Output the [X, Y] coordinate of the center of the cell containing the given text.  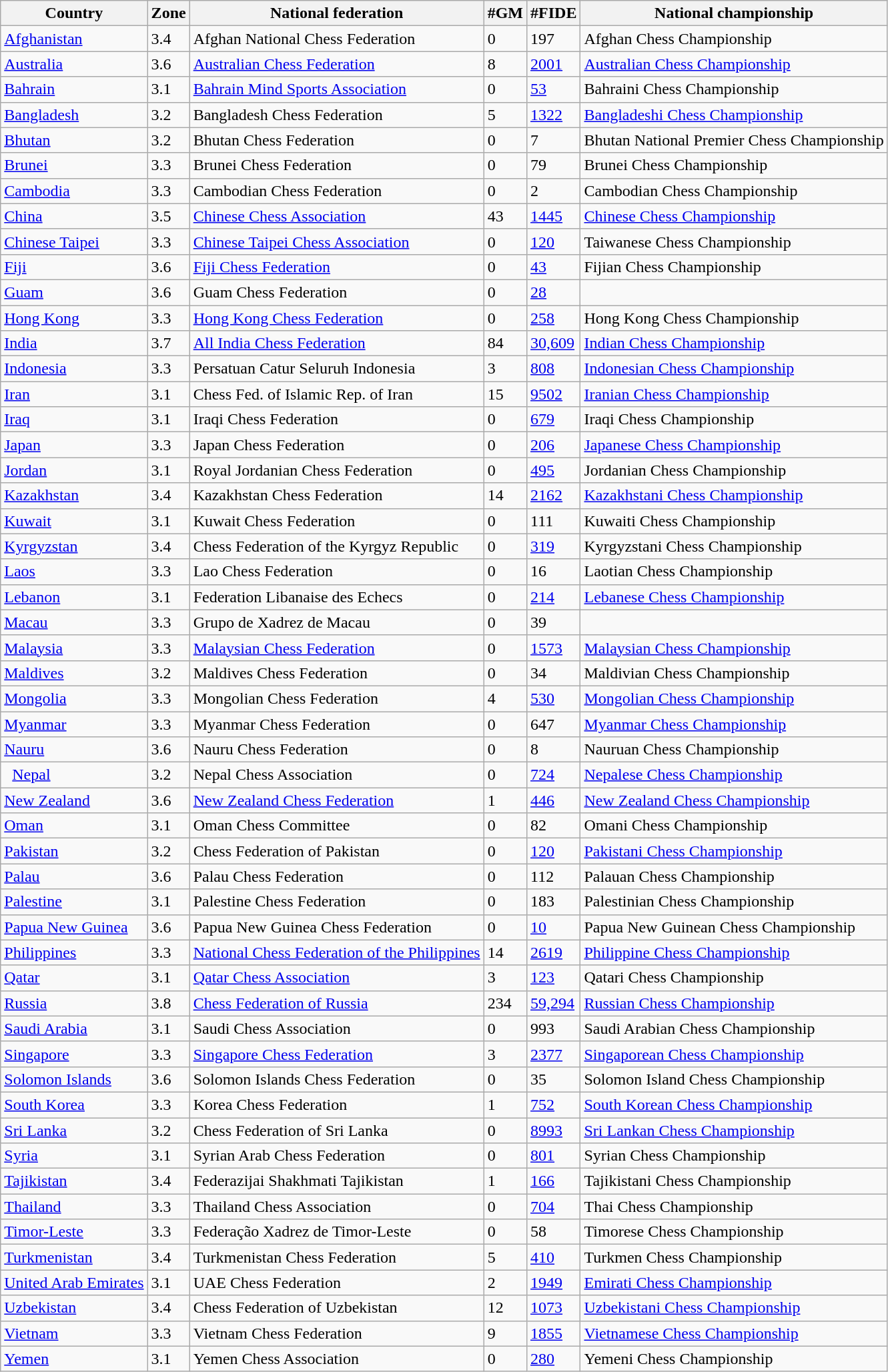
234 [505, 1003]
Chinese Chess Championship [734, 216]
3.5 [168, 216]
Chinese Chess Association [336, 216]
Japan Chess Federation [336, 445]
Jordanian Chess Championship [734, 470]
Tajikistan [74, 1181]
Federazijai Shakhmati Tajikistan [336, 1181]
Nauru [74, 750]
Maldivian Chess Championship [734, 673]
Palau Chess Federation [336, 876]
258 [554, 318]
Kuwaiti Chess Championship [734, 521]
Nepal Chess Association [336, 775]
Uzbekistani Chess Championship [734, 1308]
United Arab Emirates [74, 1283]
Vietnam [74, 1333]
704 [554, 1207]
28 [554, 292]
Lebanon [74, 597]
Kyrgyzstan [74, 546]
Tajikistani Chess Championship [734, 1181]
Thai Chess Championship [734, 1207]
Syrian Chess Championship [734, 1156]
Singapore [74, 1054]
Thailand [74, 1207]
Indian Chess Championship [734, 344]
Vietnam Chess Federation [336, 1333]
9 [505, 1333]
39 [554, 622]
724 [554, 775]
Iran [74, 394]
Iraqi Chess Federation [336, 420]
Australian Chess Championship [734, 64]
Cambodian Chess Championship [734, 191]
Japanese Chess Championship [734, 445]
Hong Kong Chess Championship [734, 318]
Russia [74, 1003]
166 [554, 1181]
Laos [74, 572]
Jordan [74, 470]
Qatari Chess Championship [734, 978]
Afghan Chess Championship [734, 39]
#GM [505, 13]
410 [554, 1257]
Zone [168, 13]
Federation Libanaise des Echecs [336, 597]
Chess Federation of Russia [336, 1003]
Kuwait [74, 521]
Yemeni Chess Championship [734, 1359]
993 [554, 1028]
1073 [554, 1308]
10 [554, 927]
3.7 [168, 344]
206 [554, 445]
Myanmar [74, 724]
183 [554, 902]
Omani Chess Championship [734, 826]
New Zealand [74, 800]
Lebanese Chess Championship [734, 597]
2619 [554, 952]
1949 [554, 1283]
Japan [74, 445]
Chess Federation of Uzbekistan [336, 1308]
Guam [74, 292]
Bangladeshi Chess Championship [734, 115]
1573 [554, 648]
15 [505, 394]
Pakistan [74, 851]
Laotian Chess Championship [734, 572]
Sri Lanka [74, 1131]
Kazakhstani Chess Championship [734, 496]
Indonesian Chess Championship [734, 369]
752 [554, 1105]
Myanmar Chess Championship [734, 724]
Afghan National Chess Federation [336, 39]
Solomon Islands Chess Federation [336, 1079]
Afghanistan [74, 39]
Macau [74, 622]
Malaysian Chess Federation [336, 648]
Brunei Chess Championship [734, 165]
Korea Chess Federation [336, 1105]
South Korean Chess Championship [734, 1105]
Persatuan Catur Seluruh Indonesia [336, 369]
China [74, 216]
Philippines [74, 952]
All India Chess Federation [336, 344]
Papua New Guinea Chess Federation [336, 927]
Saudi Arabian Chess Championship [734, 1028]
Myanmar Chess Federation [336, 724]
Malaysia [74, 648]
New Zealand Chess Championship [734, 800]
Philippine Chess Championship [734, 952]
Singapore Chess Federation [336, 1054]
Yemen [74, 1359]
New Zealand Chess Federation [336, 800]
Qatar [74, 978]
679 [554, 420]
Solomon Islands [74, 1079]
111 [554, 521]
Sri Lankan Chess Championship [734, 1131]
Mongolian Chess Federation [336, 698]
59,294 [554, 1003]
647 [554, 724]
Russian Chess Championship [734, 1003]
Nepalese Chess Championship [734, 775]
Kazakhstan [74, 496]
Bahrain Mind Sports Association [336, 89]
Palauan Chess Championship [734, 876]
446 [554, 800]
82 [554, 826]
280 [554, 1359]
Syrian Arab Chess Federation [336, 1156]
Bahrain [74, 89]
801 [554, 1156]
Kyrgyzstani Chess Championship [734, 546]
Australia [74, 64]
Emirati Chess Championship [734, 1283]
Country [74, 13]
79 [554, 165]
Hong Kong [74, 318]
Chess Fed. of Islamic Rep. of Iran [336, 394]
Chess Federation of the Kyrgyz Republic [336, 546]
Chess Federation of Pakistan [336, 851]
Thailand Chess Association [336, 1207]
Saudi Arabia [74, 1028]
Cambodian Chess Federation [336, 191]
3.8 [168, 1003]
Grupo de Xadrez de Macau [336, 622]
Guam Chess Federation [336, 292]
Nauruan Chess Championship [734, 750]
Chinese Taipei [74, 241]
Palau [74, 876]
1855 [554, 1333]
National federation [336, 13]
Fijian Chess Championship [734, 267]
Iraq [74, 420]
2377 [554, 1054]
Bangladesh Chess Federation [336, 115]
National Chess Federation of the Philippines [336, 952]
Papua New Guinea [74, 927]
2162 [554, 496]
Indonesia [74, 369]
Iranian Chess Championship [734, 394]
112 [554, 876]
58 [554, 1232]
Bahraini Chess Championship [734, 89]
Nepal [74, 775]
South Korea [74, 1105]
Cambodia [74, 191]
Turkmenistan [74, 1257]
1322 [554, 115]
530 [554, 698]
7 [554, 140]
Kazakhstan Chess Federation [336, 496]
Turkmenistan Chess Federation [336, 1257]
Mongolian Chess Championship [734, 698]
Saudi Chess Association [336, 1028]
Qatar Chess Association [336, 978]
Bhutan [74, 140]
197 [554, 39]
#FIDE [554, 13]
Solomon Island Chess Championship [734, 1079]
9502 [554, 394]
Federação Xadrez de Timor-Leste [336, 1232]
319 [554, 546]
Hong Kong Chess Federation [336, 318]
Oman Chess Committee [336, 826]
Syria [74, 1156]
Lao Chess Federation [336, 572]
Bangladesh [74, 115]
Fiji [74, 267]
Royal Jordanian Chess Federation [336, 470]
UAE Chess Federation [336, 1283]
Palestine Chess Federation [336, 902]
Brunei Chess Federation [336, 165]
53 [554, 89]
Chinese Taipei Chess Association [336, 241]
Bhutan National Premier Chess Championship [734, 140]
214 [554, 597]
Maldives [74, 673]
Timor-Leste [74, 1232]
Timorese Chess Championship [734, 1232]
1445 [554, 216]
34 [554, 673]
4 [505, 698]
Pakistani Chess Championship [734, 851]
Papua New Guinean Chess Championship [734, 927]
123 [554, 978]
808 [554, 369]
Nauru Chess Federation [336, 750]
Iraqi Chess Championship [734, 420]
National championship [734, 13]
Taiwanese Chess Championship [734, 241]
16 [554, 572]
Australian Chess Federation [336, 64]
Chess Federation of Sri Lanka [336, 1131]
Vietnamese Chess Championship [734, 1333]
Malaysian Chess Championship [734, 648]
12 [505, 1308]
Kuwait Chess Federation [336, 521]
2001 [554, 64]
495 [554, 470]
Bhutan Chess Federation [336, 140]
Turkmen Chess Championship [734, 1257]
30,609 [554, 344]
8993 [554, 1131]
Palestinian Chess Championship [734, 902]
Palestine [74, 902]
Mongolia [74, 698]
Fiji Chess Federation [336, 267]
35 [554, 1079]
Brunei [74, 165]
84 [505, 344]
Singaporean Chess Championship [734, 1054]
Yemen Chess Association [336, 1359]
Uzbekistan [74, 1308]
Oman [74, 826]
Maldives Chess Federation [336, 673]
India [74, 344]
